Capture the cell that displays the provided text and extract its (X, Y) central coordinate. 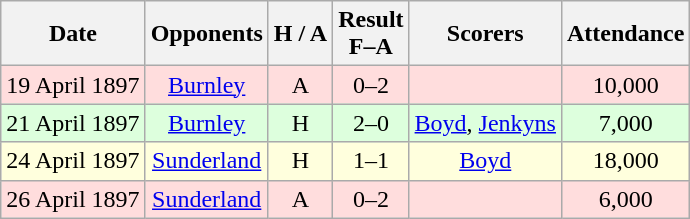
18,000 (625, 161)
21 April 1897 (73, 123)
1–1 (371, 161)
Opponents (206, 34)
ResultF–A (371, 34)
Attendance (625, 34)
Boyd, Jenkyns (485, 123)
6,000 (625, 199)
2–0 (371, 123)
Boyd (485, 161)
Date (73, 34)
10,000 (625, 85)
19 April 1897 (73, 85)
H / A (300, 34)
26 April 1897 (73, 199)
24 April 1897 (73, 161)
Scorers (485, 34)
7,000 (625, 123)
